Provide the [X, Y] coordinate of the cell's center where the given text is located.  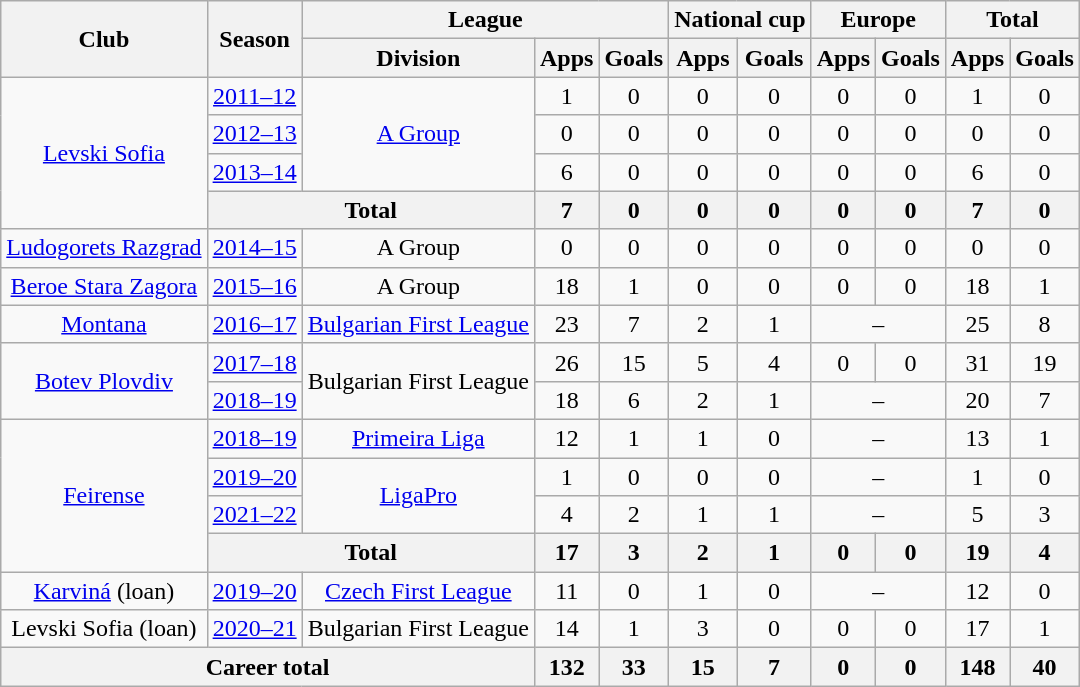
Czech First League [418, 591]
Montana [104, 324]
Feirense [104, 495]
2015–16 [254, 286]
2017–18 [254, 362]
LigaPro [418, 496]
Levski Sofia [104, 153]
11 [566, 591]
2021–22 [254, 515]
26 [566, 362]
Division [418, 58]
148 [977, 667]
8 [1045, 324]
Botev Plovdiv [104, 381]
14 [566, 629]
Season [254, 39]
23 [566, 324]
2020–21 [254, 629]
Karviná (loan) [104, 591]
20 [977, 400]
40 [1045, 667]
2013–14 [254, 172]
25 [977, 324]
2016–17 [254, 324]
13 [977, 438]
2011–12 [254, 96]
31 [977, 362]
2014–15 [254, 248]
Primeira Liga [418, 438]
Club [104, 39]
League [486, 20]
132 [566, 667]
Europe [878, 20]
2012–13 [254, 134]
Levski Sofia (loan) [104, 629]
Beroe Stara Zagora [104, 286]
Career total [268, 667]
National cup [740, 20]
Ludogorets Razgrad [104, 248]
33 [634, 667]
